From the cell containing the given text, extract its center point as [x, y] coordinate. 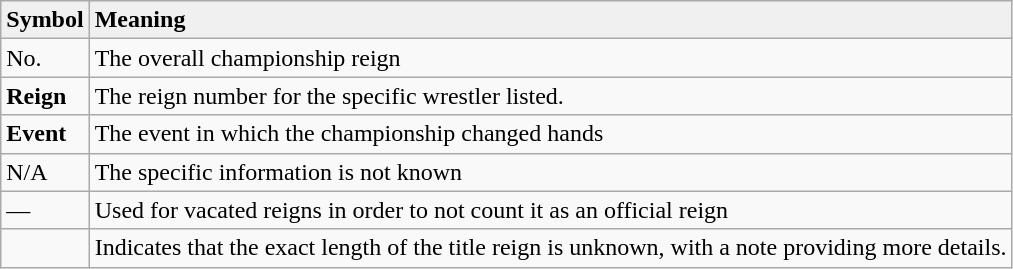
— [45, 210]
The overall championship reign [550, 58]
Meaning [550, 20]
The specific information is not known [550, 172]
Reign [45, 96]
The reign number for the specific wrestler listed. [550, 96]
Symbol [45, 20]
N/A [45, 172]
Event [45, 134]
Used for vacated reigns in order to not count it as an official reign [550, 210]
The event in which the championship changed hands [550, 134]
No. [45, 58]
Indicates that the exact length of the title reign is unknown, with a note providing more details. [550, 248]
